Extract the (x, y) coordinate from the center of the cell holding the provided text.  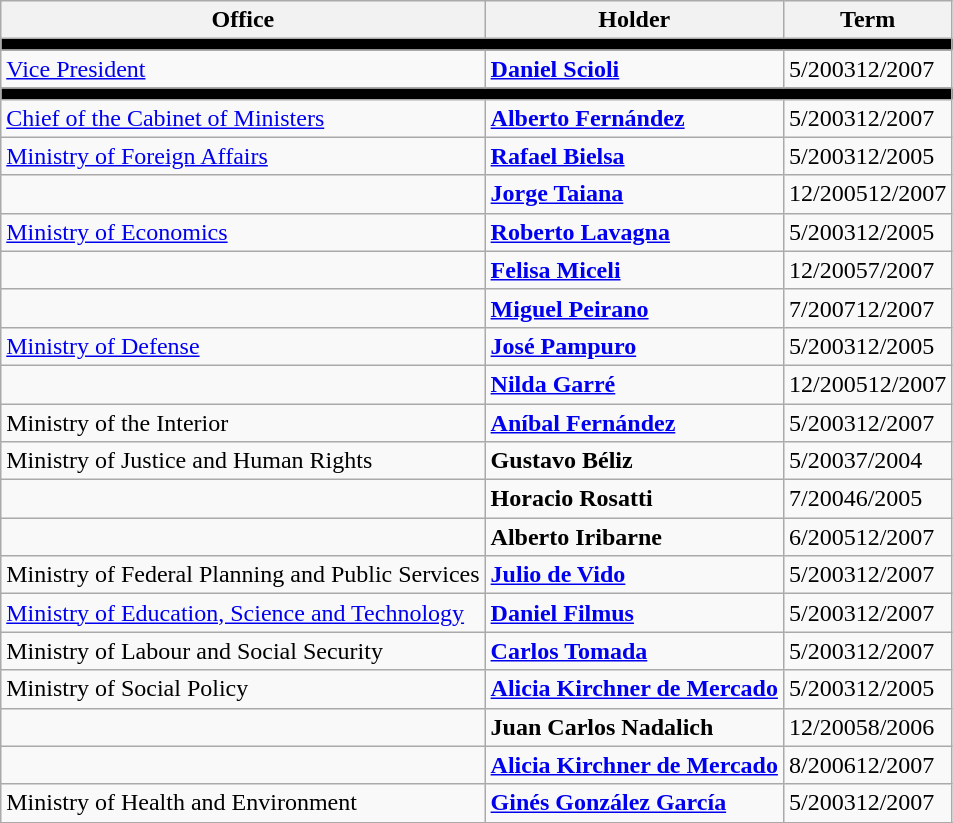
Daniel Filmus (634, 613)
6/200512/2007 (867, 537)
Rafael Bielsa (634, 156)
Ministry of Foreign Affairs (243, 156)
Ministry of Defense (243, 346)
Gustavo Béliz (634, 461)
Julio de Vido (634, 575)
Alberto Iribarne (634, 537)
Ministry of Federal Planning and Public Services (243, 575)
Ministry of Education, Science and Technology (243, 613)
Felisa Miceli (634, 270)
5/20037/2004 (867, 461)
Carlos Tomada (634, 651)
Nilda Garré (634, 384)
Term (867, 20)
12/20058/2006 (867, 727)
Alberto Fernández (634, 118)
7/20046/2005 (867, 499)
Vice President (243, 69)
Aníbal Fernández (634, 423)
Ministry of the Interior (243, 423)
Chief of the Cabinet of Ministers (243, 118)
Miguel Peirano (634, 308)
Ministry of Economics (243, 232)
Office (243, 20)
José Pampuro (634, 346)
Daniel Scioli (634, 69)
Ministry of Social Policy (243, 689)
Horacio Rosatti (634, 499)
Ministry of Labour and Social Security (243, 651)
Ministry of Justice and Human Rights (243, 461)
12/20057/2007 (867, 270)
Holder (634, 20)
Ministry of Health and Environment (243, 803)
Ginés González García (634, 803)
8/200612/2007 (867, 765)
Juan Carlos Nadalich (634, 727)
Jorge Taiana (634, 194)
7/200712/2007 (867, 308)
Roberto Lavagna (634, 232)
